Return (x, y) of the center of cell containing provided text 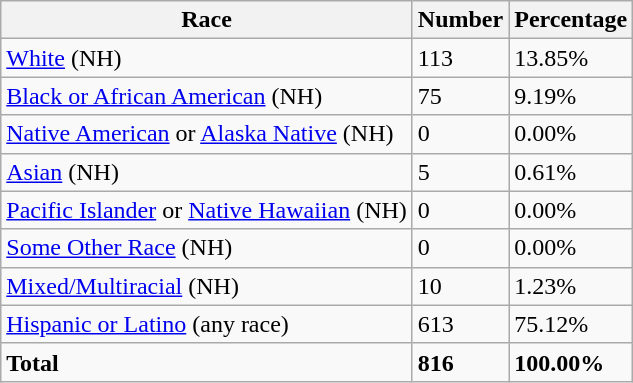
10 (460, 286)
613 (460, 324)
White (NH) (207, 58)
Race (207, 20)
Mixed/Multiracial (NH) (207, 286)
Percentage (571, 20)
Native American or Alaska Native (NH) (207, 134)
Number (460, 20)
0.61% (571, 172)
Hispanic or Latino (any race) (207, 324)
Pacific Islander or Native Hawaiian (NH) (207, 210)
113 (460, 58)
75 (460, 96)
Total (207, 362)
1.23% (571, 286)
9.19% (571, 96)
100.00% (571, 362)
Black or African American (NH) (207, 96)
Some Other Race (NH) (207, 248)
75.12% (571, 324)
5 (460, 172)
816 (460, 362)
Asian (NH) (207, 172)
13.85% (571, 58)
